From the cell containing the given text, extract its center point as (X, Y) coordinate. 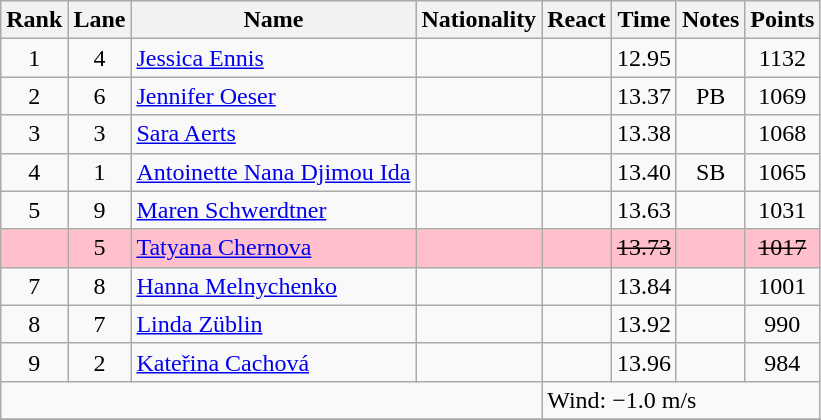
12.95 (644, 58)
Wind: −1.0 m/s (681, 400)
13.96 (644, 362)
Kateřina Cachová (274, 362)
13.38 (644, 134)
Tatyana Chernova (274, 248)
1065 (782, 172)
Maren Schwerdtner (274, 210)
Linda Züblin (274, 324)
1132 (782, 58)
1031 (782, 210)
13.63 (644, 210)
984 (782, 362)
13.37 (644, 96)
PB (710, 96)
Lane (100, 20)
Antoinette Nana Djimou Ida (274, 172)
1017 (782, 248)
SB (710, 172)
13.40 (644, 172)
1069 (782, 96)
Points (782, 20)
1068 (782, 134)
Nationality (479, 20)
Time (644, 20)
Rank (34, 20)
Sara Aerts (274, 134)
React (577, 20)
Jennifer Oeser (274, 96)
Jessica Ennis (274, 58)
Name (274, 20)
1001 (782, 286)
Notes (710, 20)
6 (100, 96)
13.92 (644, 324)
990 (782, 324)
13.84 (644, 286)
13.73 (644, 248)
Hanna Melnychenko (274, 286)
